Find where the given text appears and provide that cell's center as (x, y) coordinate. 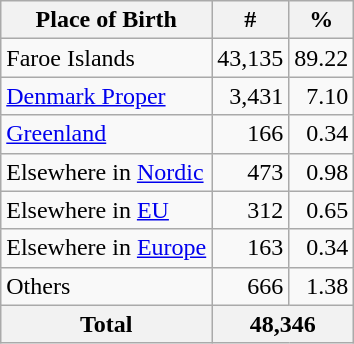
312 (250, 210)
Total (106, 324)
48,346 (283, 324)
0.98 (322, 172)
0.65 (322, 210)
163 (250, 248)
43,135 (250, 58)
473 (250, 172)
666 (250, 286)
Greenland (106, 134)
Elsewhere in Europe (106, 248)
89.22 (322, 58)
Place of Birth (106, 20)
% (322, 20)
Faroe Islands (106, 58)
1.38 (322, 286)
7.10 (322, 96)
# (250, 20)
Denmark Proper (106, 96)
Elsewhere in EU (106, 210)
3,431 (250, 96)
Elsewhere in Nordic (106, 172)
166 (250, 134)
Others (106, 286)
